Extract the [X, Y] coordinate from the center of the cell holding the provided text.  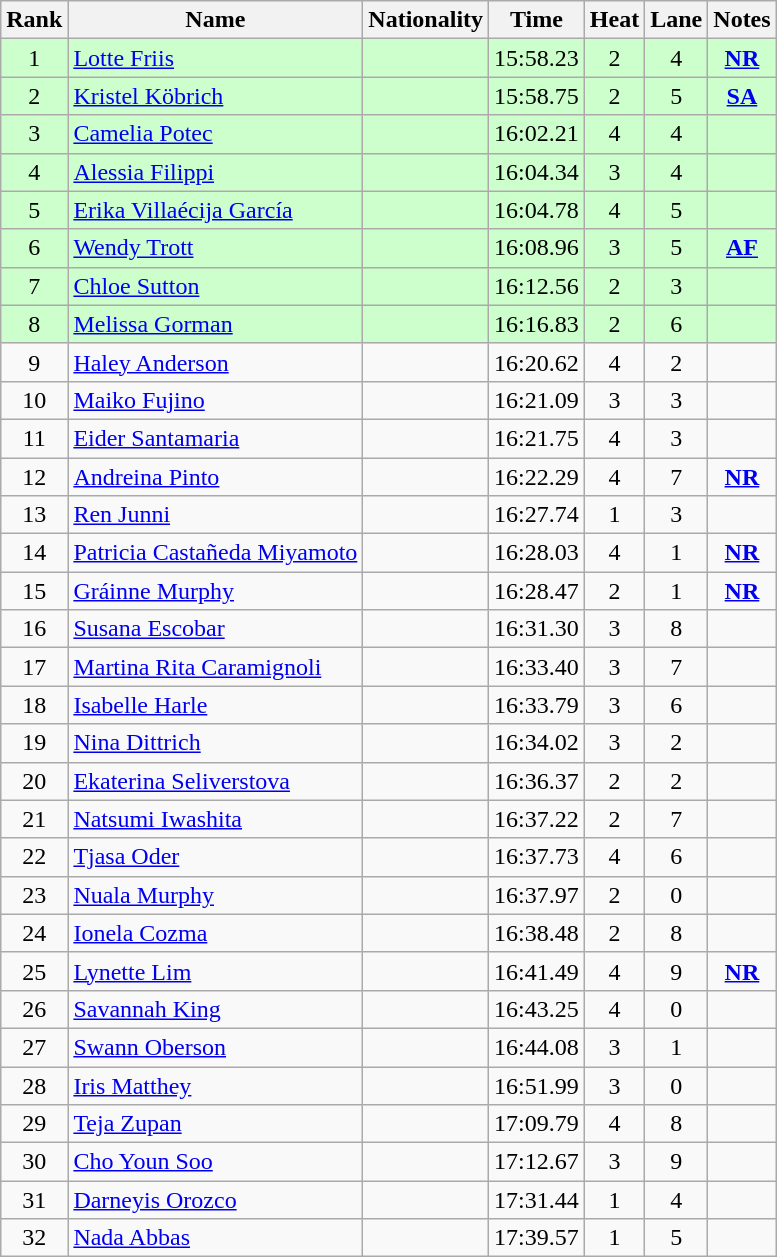
Ekaterina Seliverstova [216, 781]
Erika Villaécija García [216, 210]
13 [34, 515]
Notes [742, 20]
25 [34, 971]
Ren Junni [216, 515]
16:34.02 [537, 743]
16:04.78 [537, 210]
Lynette Lim [216, 971]
Nuala Murphy [216, 895]
17 [34, 667]
16:38.48 [537, 933]
17:39.57 [537, 1238]
12 [34, 477]
15:58.23 [537, 58]
16:16.83 [537, 324]
16:37.97 [537, 895]
16:43.25 [537, 1009]
Heat [614, 20]
16:02.21 [537, 134]
Nina Dittrich [216, 743]
16:22.29 [537, 477]
17:09.79 [537, 1124]
Isabelle Harle [216, 705]
Haley Anderson [216, 362]
Name [216, 20]
14 [34, 553]
16:28.03 [537, 553]
26 [34, 1009]
Ionela Cozma [216, 933]
32 [34, 1238]
Natsumi Iwashita [216, 819]
Martina Rita Caramignoli [216, 667]
AF [742, 248]
Maiko Fujino [216, 400]
16 [34, 629]
16:08.96 [537, 248]
16:41.49 [537, 971]
Susana Escobar [216, 629]
Kristel Köbrich [216, 96]
16:31.30 [537, 629]
Nationality [426, 20]
19 [34, 743]
Lotte Friis [216, 58]
Iris Matthey [216, 1085]
16:33.40 [537, 667]
16:37.22 [537, 819]
16:04.34 [537, 172]
Andreina Pinto [216, 477]
Darneyis Orozco [216, 1200]
Swann Oberson [216, 1047]
22 [34, 857]
Tjasa Oder [216, 857]
Cho Youn Soo [216, 1162]
17:12.67 [537, 1162]
18 [34, 705]
16:21.75 [537, 438]
Time [537, 20]
Alessia Filippi [216, 172]
24 [34, 933]
Lane [676, 20]
23 [34, 895]
Rank [34, 20]
SA [742, 96]
16:27.74 [537, 515]
Chloe Sutton [216, 286]
16:20.62 [537, 362]
Camelia Potec [216, 134]
10 [34, 400]
21 [34, 819]
16:37.73 [537, 857]
16:44.08 [537, 1047]
16:33.79 [537, 705]
Teja Zupan [216, 1124]
16:12.56 [537, 286]
15:58.75 [537, 96]
Eider Santamaria [216, 438]
16:36.37 [537, 781]
27 [34, 1047]
Savannah King [216, 1009]
Wendy Trott [216, 248]
Gráinne Murphy [216, 591]
31 [34, 1200]
15 [34, 591]
30 [34, 1162]
Melissa Gorman [216, 324]
16:28.47 [537, 591]
16:21.09 [537, 400]
29 [34, 1124]
Nada Abbas [216, 1238]
17:31.44 [537, 1200]
Patricia Castañeda Miyamoto [216, 553]
20 [34, 781]
28 [34, 1085]
11 [34, 438]
16:51.99 [537, 1085]
